From the cell containing the given text, extract its center point as (x, y) coordinate. 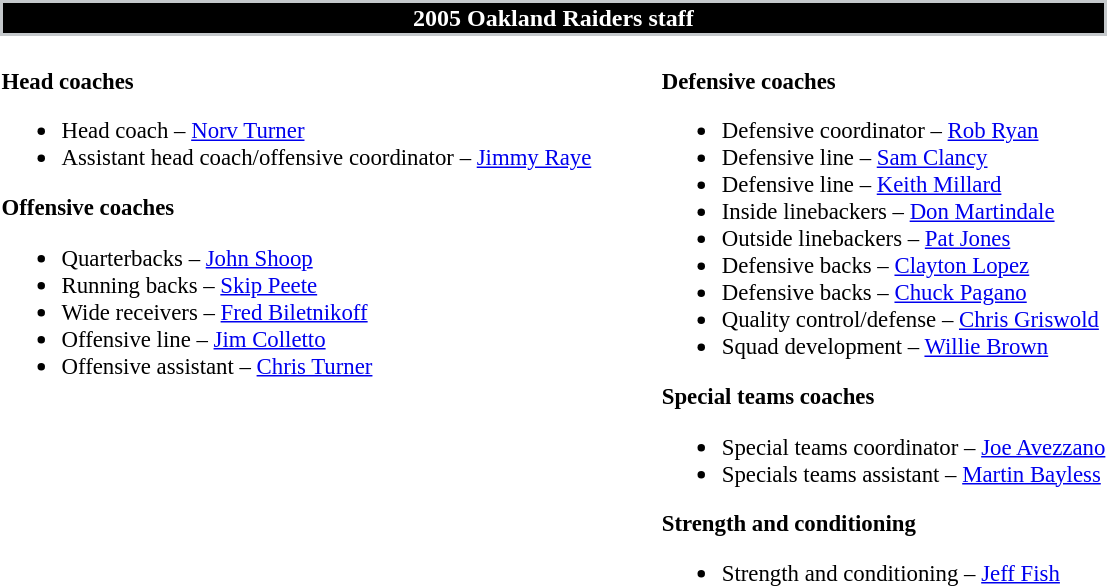
2005 Oakland Raiders staff (554, 18)
